Detect which cell encompasses the target text, then output its (X, Y) center coordinate. 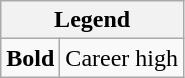
Bold (30, 58)
Legend (92, 20)
Career high (122, 58)
